Determine the [x, y] coordinate at the center of the cell enclosing the given text.  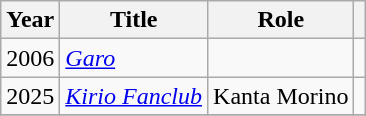
2006 [30, 58]
Kanta Morino [281, 96]
Kirio Fanclub [134, 96]
2025 [30, 96]
Role [281, 20]
Garo [134, 58]
Year [30, 20]
Title [134, 20]
